Identify which cell holds the provided text, then report its [X, Y] central coordinate. 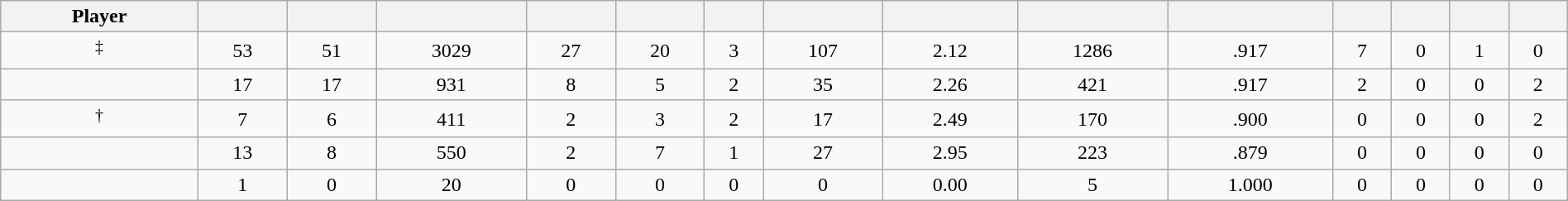
.900 [1250, 119]
Player [99, 17]
‡ [99, 51]
3029 [452, 51]
421 [1092, 84]
2.12 [949, 51]
6 [332, 119]
2.95 [949, 153]
1286 [1092, 51]
170 [1092, 119]
223 [1092, 153]
931 [452, 84]
† [99, 119]
2.26 [949, 84]
1.000 [1250, 184]
0.00 [949, 184]
550 [452, 153]
107 [824, 51]
2.49 [949, 119]
53 [242, 51]
.879 [1250, 153]
51 [332, 51]
35 [824, 84]
13 [242, 153]
411 [452, 119]
